Locate the cell with the specified text and output its [x, y] center coordinate. 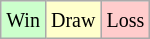
Loss [126, 20]
Draw [72, 20]
Win [24, 20]
